Pinpoint the cell where the given text exists, returning its (X, Y) midpoint coordinate. 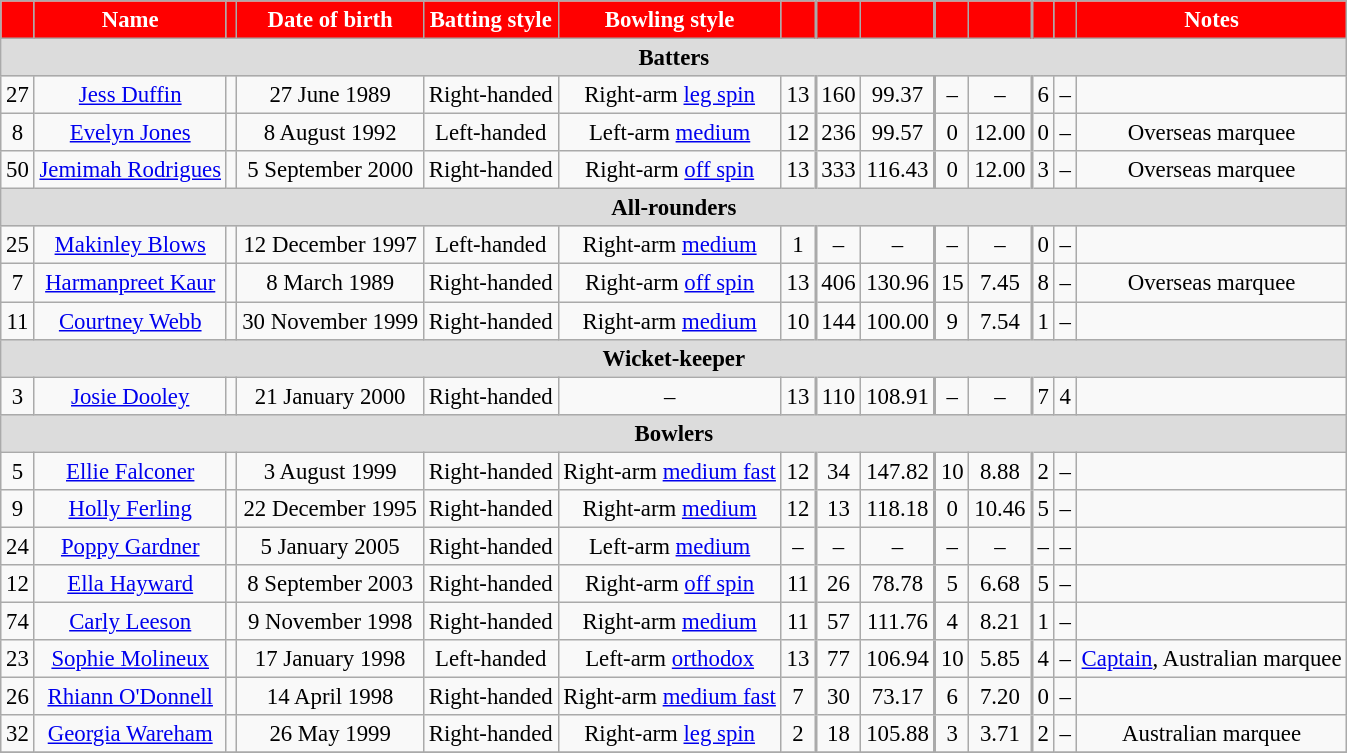
Ellie Falconer (130, 471)
Captain, Australian marquee (1212, 659)
5 January 2005 (330, 546)
Bowlers (674, 433)
Jess Duffin (130, 95)
15 (952, 283)
106.94 (898, 659)
160 (838, 95)
333 (838, 170)
8.21 (1000, 621)
Courtney Webb (130, 321)
27 June 1989 (330, 95)
100.00 (898, 321)
236 (838, 133)
50 (18, 170)
30 (838, 697)
7.54 (1000, 321)
7.20 (1000, 697)
Rhiann O'Donnell (130, 697)
12 December 1997 (330, 245)
3 August 1999 (330, 471)
5 September 2000 (330, 170)
130.96 (898, 283)
Poppy Gardner (130, 546)
99.37 (898, 95)
Australian marquee (1212, 734)
Date of birth (330, 20)
6.68 (1000, 584)
Notes (1212, 20)
Ella Hayward (130, 584)
34 (838, 471)
21 January 2000 (330, 396)
All-rounders (674, 208)
8.88 (1000, 471)
116.43 (898, 170)
27 (18, 95)
17 January 1998 (330, 659)
Harmanpreet Kaur (130, 283)
Makinley Blows (130, 245)
111.76 (898, 621)
74 (18, 621)
25 (18, 245)
14 April 1998 (330, 697)
406 (838, 283)
Jemimah Rodrigues (130, 170)
8 September 2003 (330, 584)
118.18 (898, 509)
144 (838, 321)
30 November 1999 (330, 321)
Georgia Wareham (130, 734)
Holly Ferling (130, 509)
26 May 1999 (330, 734)
Josie Dooley (130, 396)
Name (130, 20)
32 (18, 734)
110 (838, 396)
Batters (674, 58)
Left-arm orthodox (670, 659)
147.82 (898, 471)
18 (838, 734)
77 (838, 659)
24 (18, 546)
8 March 1989 (330, 283)
Batting style (490, 20)
57 (838, 621)
23 (18, 659)
7.45 (1000, 283)
108.91 (898, 396)
Carly Leeson (130, 621)
Evelyn Jones (130, 133)
3.71 (1000, 734)
8 August 1992 (330, 133)
22 December 1995 (330, 509)
Wicket-keeper (674, 358)
10.46 (1000, 509)
Sophie Molineux (130, 659)
9 November 1998 (330, 621)
73.17 (898, 697)
5.85 (1000, 659)
99.57 (898, 133)
Bowling style (670, 20)
78.78 (898, 584)
105.88 (898, 734)
